Extract the (x, y) coordinate from the center of the cell holding the provided text.  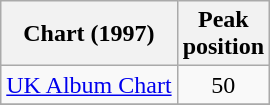
Chart (1997) (89, 34)
50 (223, 85)
UK Album Chart (89, 85)
Peakposition (223, 34)
